Return [X, Y] of the center of cell containing provided text 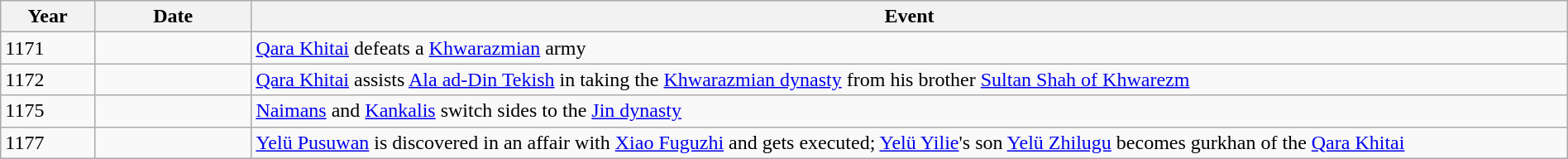
Yelü Pusuwan is discovered in an affair with Xiao Fuguzhi and gets executed; Yelü Yilie's son Yelü Zhilugu becomes gurkhan of the Qara Khitai [910, 142]
Qara Khitai assists Ala ad-Din Tekish in taking the Khwarazmian dynasty from his brother Sultan Shah of Khwarezm [910, 79]
Naimans and Kankalis switch sides to the Jin dynasty [910, 111]
Event [910, 17]
1177 [48, 142]
Qara Khitai defeats a Khwarazmian army [910, 48]
Year [48, 17]
1172 [48, 79]
Date [172, 17]
1171 [48, 48]
1175 [48, 111]
